Extract the [x, y] coordinate from the center of the cell holding the provided text.  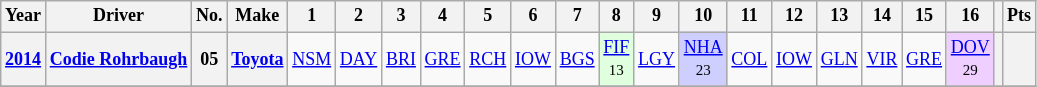
7 [577, 16]
Toyota [258, 59]
COL [750, 59]
NHA23 [703, 59]
5 [488, 16]
10 [703, 16]
Make [258, 16]
RCH [488, 59]
1 [312, 16]
No. [210, 16]
05 [210, 59]
16 [970, 16]
Driver [118, 16]
11 [750, 16]
9 [657, 16]
15 [924, 16]
14 [882, 16]
DAY [359, 59]
GLN [839, 59]
3 [402, 16]
NSM [312, 59]
Codie Rohrbaugh [118, 59]
13 [839, 16]
Year [24, 16]
12 [794, 16]
BGS [577, 59]
BRI [402, 59]
FIF13 [616, 59]
2014 [24, 59]
Pts [1020, 16]
VIR [882, 59]
8 [616, 16]
4 [442, 16]
DOV29 [970, 59]
LGY [657, 59]
6 [534, 16]
2 [359, 16]
